Identify which cell holds the provided text, then report its [X, Y] central coordinate. 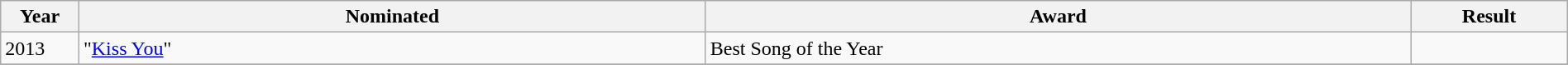
Year [40, 17]
Nominated [392, 17]
"Kiss You" [392, 48]
Best Song of the Year [1059, 48]
Result [1489, 17]
Award [1059, 17]
2013 [40, 48]
